Capture the cell that displays the provided text and extract its [X, Y] central coordinate. 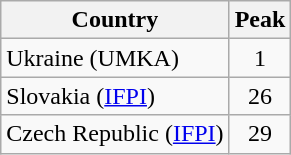
29 [260, 134]
26 [260, 96]
1 [260, 58]
Slovakia (IFPI) [115, 96]
Country [115, 20]
Czech Republic (IFPI) [115, 134]
Ukraine (UMKA) [115, 58]
Peak [260, 20]
